Capture the cell that displays the provided text and extract its (X, Y) central coordinate. 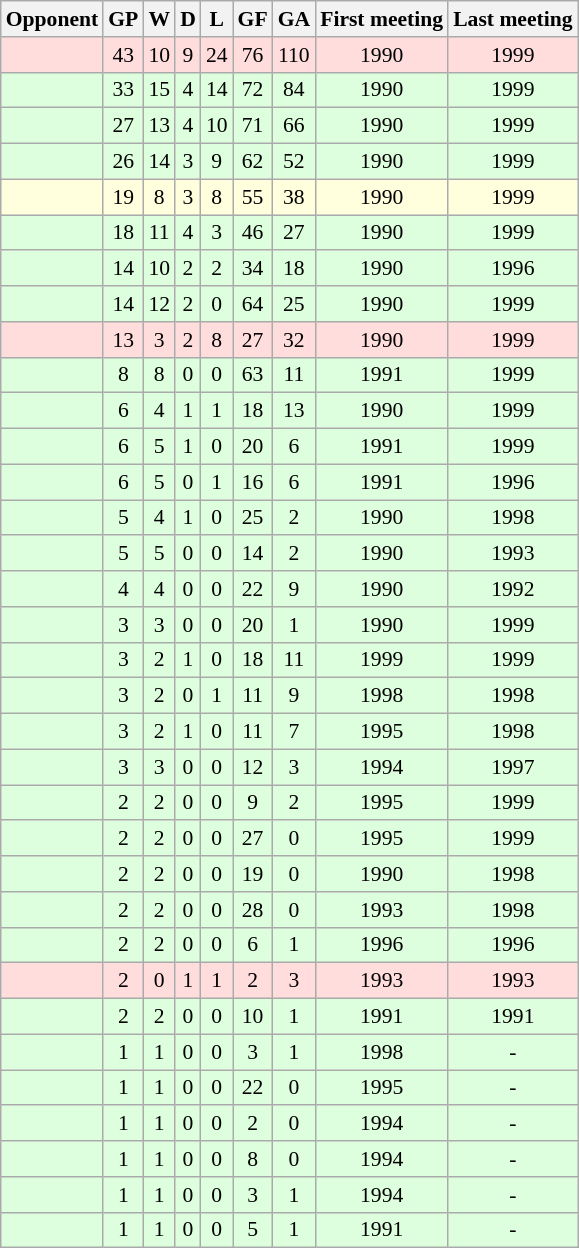
26 (123, 162)
64 (253, 304)
33 (123, 90)
110 (294, 55)
43 (123, 55)
34 (253, 269)
55 (253, 197)
GF (253, 19)
62 (253, 162)
Last meeting (512, 19)
52 (294, 162)
76 (253, 55)
GP (123, 19)
32 (294, 340)
63 (253, 375)
46 (253, 233)
7 (294, 732)
L (217, 19)
84 (294, 90)
1992 (512, 589)
Opponent (52, 19)
24 (217, 55)
72 (253, 90)
38 (294, 197)
First meeting (382, 19)
D (188, 19)
1997 (512, 767)
GA (294, 19)
15 (159, 90)
W (159, 19)
71 (253, 126)
16 (253, 482)
66 (294, 126)
28 (253, 910)
